Return (X, Y) of the center of cell containing provided text 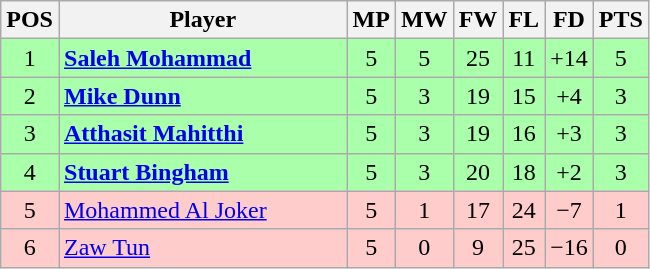
18 (524, 172)
9 (478, 248)
16 (524, 134)
Stuart Bingham (202, 172)
15 (524, 96)
FL (524, 20)
+2 (570, 172)
20 (478, 172)
17 (478, 210)
−7 (570, 210)
24 (524, 210)
2 (30, 96)
MP (371, 20)
Saleh Mohammad (202, 58)
FD (570, 20)
Mohammed Al Joker (202, 210)
MW (424, 20)
PTS (620, 20)
Player (202, 20)
Zaw Tun (202, 248)
Atthasit Mahitthi (202, 134)
+3 (570, 134)
POS (30, 20)
Mike Dunn (202, 96)
−16 (570, 248)
+14 (570, 58)
6 (30, 248)
FW (478, 20)
4 (30, 172)
11 (524, 58)
+4 (570, 96)
